Identify which cell holds the provided text, then report its (X, Y) central coordinate. 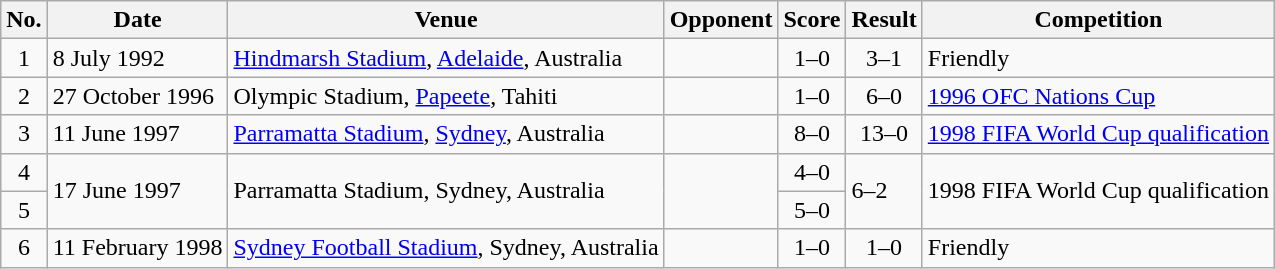
Date (138, 20)
17 June 1997 (138, 191)
8 July 1992 (138, 58)
8–0 (812, 134)
No. (24, 20)
3 (24, 134)
Score (812, 20)
5 (24, 210)
5–0 (812, 210)
1 (24, 58)
4–0 (812, 172)
Olympic Stadium, Papeete, Tahiti (446, 96)
Result (884, 20)
6–2 (884, 191)
11 February 1998 (138, 248)
4 (24, 172)
2 (24, 96)
Competition (1098, 20)
Venue (446, 20)
3–1 (884, 58)
11 June 1997 (138, 134)
13–0 (884, 134)
Sydney Football Stadium, Sydney, Australia (446, 248)
1996 OFC Nations Cup (1098, 96)
Opponent (721, 20)
27 October 1996 (138, 96)
6 (24, 248)
Hindmarsh Stadium, Adelaide, Australia (446, 58)
6–0 (884, 96)
